Return the (X, Y) coordinate for the center point of the cell that contains the specified text.  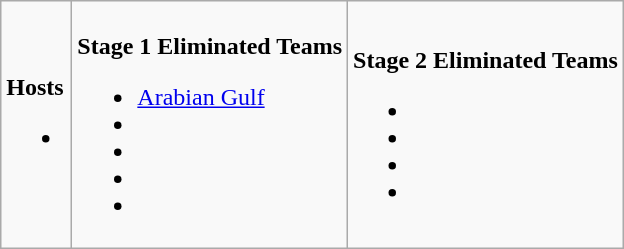
Stage 1 Eliminated Teams Arabian Gulf (210, 125)
Hosts (36, 125)
Stage 2 Eliminated Teams (486, 125)
